Identify which cell holds the provided text, then report its (x, y) central coordinate. 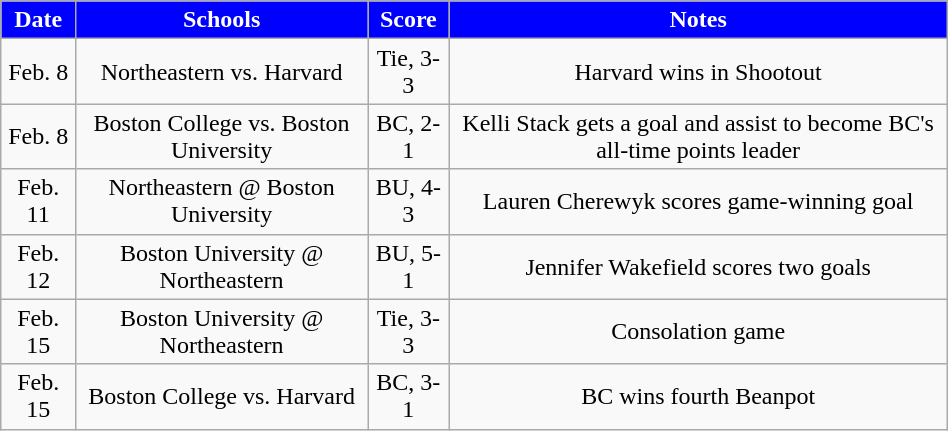
BU, 4-3 (408, 202)
Boston College vs. Harvard (222, 396)
Notes (698, 20)
Northeastern vs. Harvard (222, 72)
BC, 2-1 (408, 136)
Boston College vs. Boston University (222, 136)
Schools (222, 20)
Kelli Stack gets a goal and assist to become BC's all-time points leader (698, 136)
Consolation game (698, 332)
Score (408, 20)
Feb. 12 (38, 266)
Feb. 11 (38, 202)
Date (38, 20)
Harvard wins in Shootout (698, 72)
Lauren Cherewyk scores game-winning goal (698, 202)
BC wins fourth Beanpot (698, 396)
BU, 5-1 (408, 266)
Northeastern @ Boston University (222, 202)
BC, 3-1 (408, 396)
Jennifer Wakefield scores two goals (698, 266)
